Provide the (x, y) coordinate of the cell's center where the given text is located.  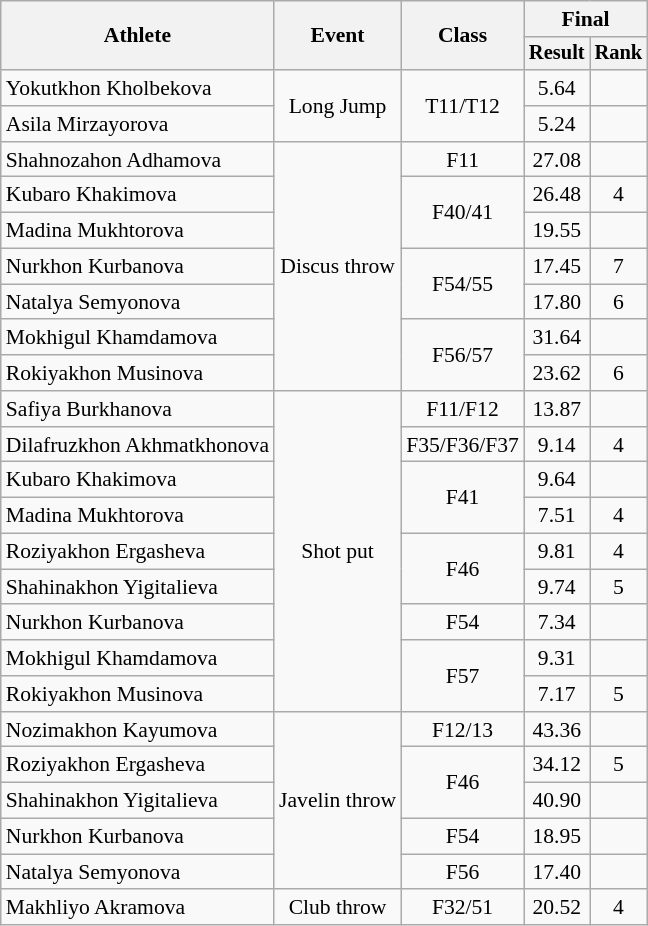
Makhliyo Akramova (138, 908)
Asila Mirzayorova (138, 124)
27.08 (557, 160)
F56 (462, 872)
7.17 (557, 694)
Final (586, 19)
17.40 (557, 872)
17.45 (557, 267)
Class (462, 36)
9.64 (557, 480)
7 (619, 267)
Long Jump (338, 106)
Javelin throw (338, 801)
Shahnozahon Adhamova (138, 160)
Athlete (138, 36)
17.80 (557, 302)
7.34 (557, 623)
F35/F36/F37 (462, 445)
F40/41 (462, 212)
23.62 (557, 373)
43.36 (557, 730)
19.55 (557, 231)
Shot put (338, 552)
F56/57 (462, 356)
T11/T12 (462, 106)
13.87 (557, 409)
26.48 (557, 195)
Yokutkhon Kholbekova (138, 88)
Club throw (338, 908)
9.14 (557, 445)
F11/F12 (462, 409)
Dilafruzkhon Akhmatkhonova (138, 445)
F32/51 (462, 908)
5.24 (557, 124)
20.52 (557, 908)
5.64 (557, 88)
F54/55 (462, 284)
Result (557, 54)
Discus throw (338, 266)
18.95 (557, 837)
Rank (619, 54)
F12/13 (462, 730)
9.31 (557, 658)
F41 (462, 498)
34.12 (557, 765)
Safiya Burkhanova (138, 409)
9.74 (557, 587)
Nozimakhon Kayumova (138, 730)
31.64 (557, 338)
40.90 (557, 801)
9.81 (557, 552)
7.51 (557, 516)
F11 (462, 160)
Event (338, 36)
F57 (462, 676)
